Locate the cell with the specified text and output its (x, y) center coordinate. 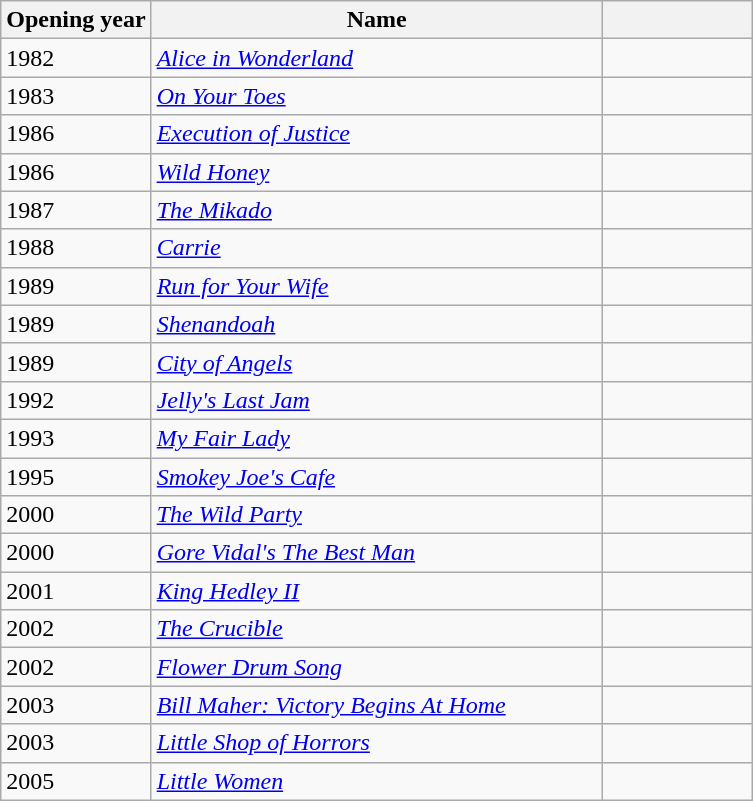
1982 (76, 58)
Gore Vidal's The Best Man (376, 553)
Name (376, 20)
2005 (76, 781)
Execution of Justice (376, 134)
The Crucible (376, 629)
1992 (76, 400)
Opening year (76, 20)
Jelly's Last Jam (376, 400)
The Mikado (376, 210)
1987 (76, 210)
Little Shop of Horrors (376, 743)
King Hedley II (376, 591)
1995 (76, 477)
Smokey Joe's Cafe (376, 477)
Shenandoah (376, 324)
City of Angels (376, 362)
1988 (76, 248)
Run for Your Wife (376, 286)
My Fair Lady (376, 438)
2001 (76, 591)
Bill Maher: Victory Begins At Home (376, 705)
Alice in Wonderland (376, 58)
1993 (76, 438)
Little Women (376, 781)
Wild Honey (376, 172)
1983 (76, 96)
Carrie (376, 248)
The Wild Party (376, 515)
Flower Drum Song (376, 667)
On Your Toes (376, 96)
